Capture the cell that displays the provided text and extract its [X, Y] central coordinate. 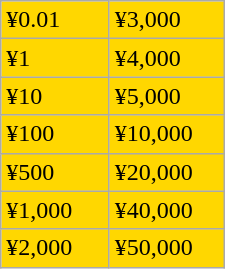
¥500 [56, 172]
¥40,000 [166, 210]
¥10,000 [166, 134]
¥50,000 [166, 248]
¥100 [56, 134]
¥5,000 [166, 96]
¥4,000 [166, 58]
¥20,000 [166, 172]
¥10 [56, 96]
¥0.01 [56, 20]
¥3,000 [166, 20]
¥2,000 [56, 248]
¥1 [56, 58]
¥1,000 [56, 210]
